Return [x, y] of the center of cell containing provided text 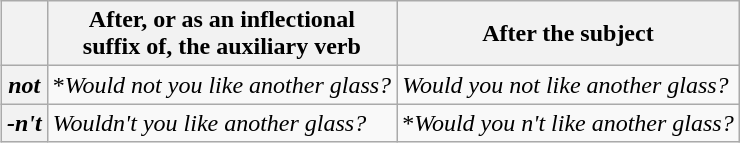
*Would you n't like another glass? [568, 123]
not [24, 85]
After the subject [568, 34]
*Would not you like another glass? [222, 85]
-n't [24, 123]
After, or as an inflectional suffix of, the auxiliary verb [222, 34]
Wouldn't you like another glass? [222, 123]
Would you not like another glass? [568, 85]
